Determine the (x, y) coordinate at the center of the cell enclosing the given text.  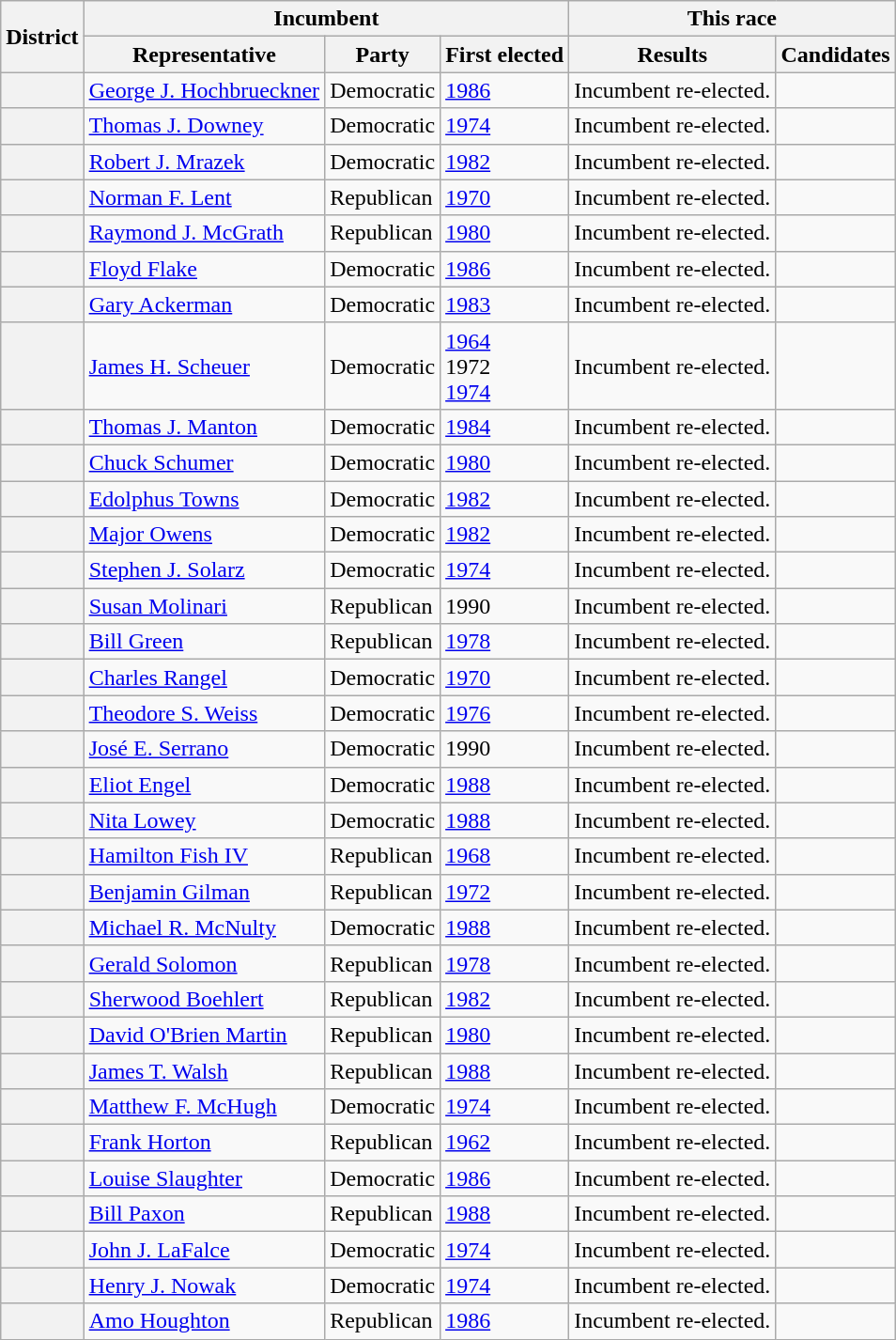
John J. LaFalce (205, 1250)
This race (733, 19)
Bill Paxon (205, 1214)
Results (672, 55)
Gary Ackerman (205, 304)
Sherwood Boehlert (205, 999)
Bill Green (205, 642)
Chuck Schumer (205, 462)
Frank Horton (205, 1143)
19641972 1974 (505, 366)
Nita Lowey (205, 820)
Theodore S. Weiss (205, 713)
Michael R. McNulty (205, 927)
George J. Hochbrueckner (205, 90)
District (42, 37)
Eliot Engel (205, 785)
Louise Slaughter (205, 1178)
Thomas J. Downey (205, 126)
James T. Walsh (205, 1070)
1976 (505, 713)
Major Owens (205, 535)
Henry J. Nowak (205, 1285)
First elected (505, 55)
1972 (505, 892)
Amo Houghton (205, 1321)
1968 (505, 856)
Raymond J. McGrath (205, 233)
Hamilton Fish IV (205, 856)
Party (383, 55)
1962 (505, 1143)
Norman F. Lent (205, 197)
Incumbent (327, 19)
Floyd Flake (205, 269)
James H. Scheuer (205, 366)
Susan Molinari (205, 606)
Candidates (836, 55)
Edolphus Towns (205, 499)
Robert J. Mrazek (205, 162)
Gerald Solomon (205, 963)
Stephen J. Solarz (205, 570)
José E. Serrano (205, 749)
1984 (505, 427)
Matthew F. McHugh (205, 1107)
Benjamin Gilman (205, 892)
Representative (205, 55)
Charles Rangel (205, 678)
1983 (505, 304)
Thomas J. Manton (205, 427)
David O'Brien Martin (205, 1035)
